Extract the (x, y) coordinate from the center of the cell holding the provided text.  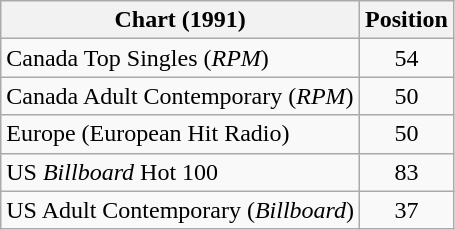
Canada Adult Contemporary (RPM) (180, 96)
54 (407, 58)
Europe (European Hit Radio) (180, 134)
US Adult Contemporary (Billboard) (180, 210)
US Billboard Hot 100 (180, 172)
Chart (1991) (180, 20)
37 (407, 210)
83 (407, 172)
Canada Top Singles (RPM) (180, 58)
Position (407, 20)
